Scan for the cell matching the given text and deliver its (X, Y) coordinate at center. 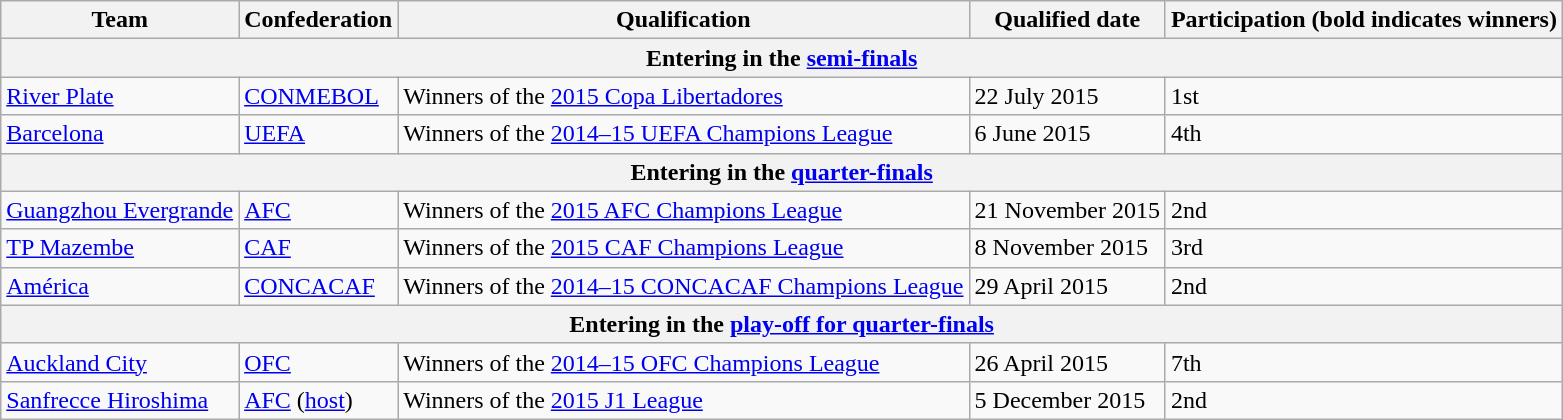
8 November 2015 (1067, 248)
Qualification (684, 20)
AFC (318, 210)
Confederation (318, 20)
Auckland City (120, 362)
CAF (318, 248)
River Plate (120, 96)
AFC (host) (318, 400)
3rd (1364, 248)
Winners of the 2015 AFC Champions League (684, 210)
Winners of the 2015 Copa Libertadores (684, 96)
Qualified date (1067, 20)
TP Mazembe (120, 248)
4th (1364, 134)
Entering in the quarter-finals (782, 172)
29 April 2015 (1067, 286)
Winners of the 2014–15 CONCACAF Champions League (684, 286)
Team (120, 20)
1st (1364, 96)
Guangzhou Evergrande (120, 210)
CONMEBOL (318, 96)
5 December 2015 (1067, 400)
CONCACAF (318, 286)
7th (1364, 362)
6 June 2015 (1067, 134)
América (120, 286)
Participation (bold indicates winners) (1364, 20)
Winners of the 2015 J1 League (684, 400)
26 April 2015 (1067, 362)
Entering in the play-off for quarter-finals (782, 324)
Winners of the 2015 CAF Champions League (684, 248)
Winners of the 2014–15 UEFA Champions League (684, 134)
Winners of the 2014–15 OFC Champions League (684, 362)
Barcelona (120, 134)
OFC (318, 362)
Sanfrecce Hiroshima (120, 400)
21 November 2015 (1067, 210)
Entering in the semi-finals (782, 58)
UEFA (318, 134)
22 July 2015 (1067, 96)
